Search for the cell housing the specified text and yield its (x, y) center coordinate. 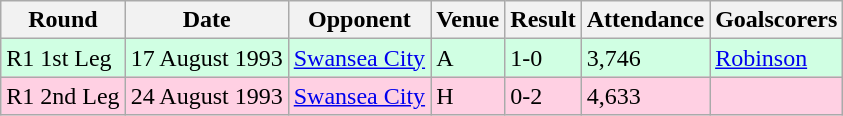
Opponent (359, 20)
Goalscorers (776, 20)
Date (206, 20)
H (468, 96)
Result (543, 20)
24 August 1993 (206, 96)
R1 1st Leg (63, 58)
Venue (468, 20)
Attendance (645, 20)
17 August 1993 (206, 58)
1-0 (543, 58)
Round (63, 20)
R1 2nd Leg (63, 96)
3,746 (645, 58)
4,633 (645, 96)
Robinson (776, 58)
0-2 (543, 96)
A (468, 58)
